Provide the (x, y) coordinate of the cell's center where the given text is located.  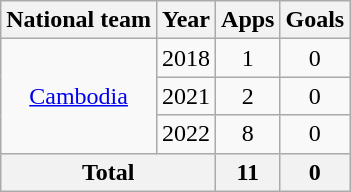
8 (248, 134)
Total (108, 172)
2021 (186, 96)
National team (79, 20)
Goals (315, 20)
Apps (248, 20)
Year (186, 20)
2022 (186, 134)
Cambodia (79, 96)
11 (248, 172)
1 (248, 58)
2018 (186, 58)
2 (248, 96)
